Extract the [x, y] coordinate from the center of the cell holding the provided text.  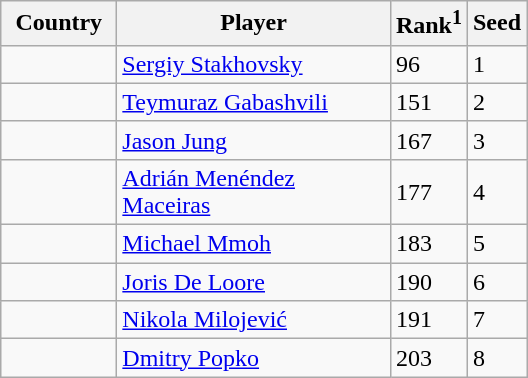
Rank1 [428, 24]
Jason Jung [254, 140]
183 [428, 244]
4 [496, 192]
Joris De Loore [254, 282]
Player [254, 24]
177 [428, 192]
Dmitry Popko [254, 358]
6 [496, 282]
191 [428, 320]
Michael Mmoh [254, 244]
Nikola Milojević [254, 320]
Country [59, 24]
Sergiy Stakhovsky [254, 64]
203 [428, 358]
167 [428, 140]
Adrián Menéndez Maceiras [254, 192]
151 [428, 102]
8 [496, 358]
2 [496, 102]
5 [496, 244]
Seed [496, 24]
1 [496, 64]
96 [428, 64]
3 [496, 140]
7 [496, 320]
190 [428, 282]
Teymuraz Gabashvili [254, 102]
